Output the [x, y] coordinate of the center of the cell containing the given text.  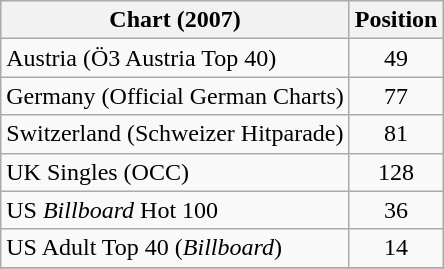
Switzerland (Schweizer Hitparade) [175, 134]
Austria (Ö3 Austria Top 40) [175, 58]
14 [396, 248]
US Adult Top 40 (Billboard) [175, 248]
49 [396, 58]
Position [396, 20]
81 [396, 134]
Chart (2007) [175, 20]
128 [396, 172]
77 [396, 96]
US Billboard Hot 100 [175, 210]
Germany (Official German Charts) [175, 96]
UK Singles (OCC) [175, 172]
36 [396, 210]
